Capture the cell that displays the provided text and extract its (x, y) central coordinate. 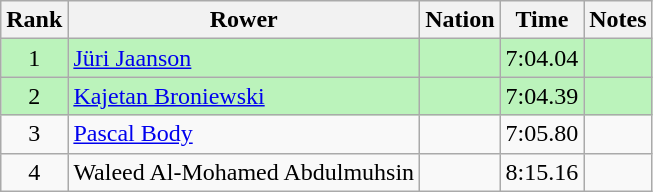
2 (34, 96)
3 (34, 134)
Rower (244, 20)
Notes (618, 20)
7:05.80 (542, 134)
Kajetan Broniewski (244, 96)
8:15.16 (542, 172)
Waleed Al-Mohamed Abdulmuhsin (244, 172)
7:04.04 (542, 58)
1 (34, 58)
Jüri Jaanson (244, 58)
Time (542, 20)
Rank (34, 20)
Pascal Body (244, 134)
Nation (460, 20)
4 (34, 172)
7:04.39 (542, 96)
